Determine the [X, Y] coordinate at the center of the cell enclosing the given text.  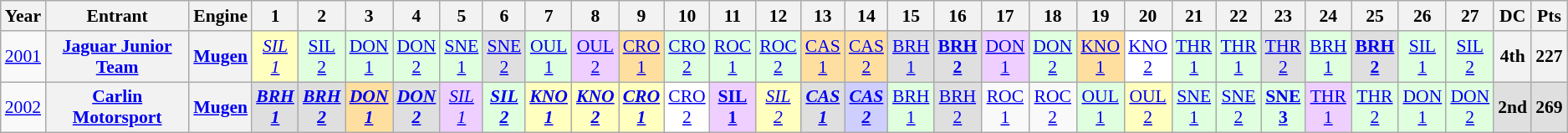
18 [1052, 16]
10 [687, 16]
14 [866, 16]
17 [1005, 16]
25 [1375, 16]
269 [1549, 107]
19 [1101, 16]
23 [1283, 16]
27 [1470, 16]
227 [1549, 57]
15 [912, 16]
Carlin Motorsport [117, 107]
3 [370, 16]
20 [1147, 16]
DC [1512, 16]
24 [1328, 16]
22 [1238, 16]
4 [416, 16]
26 [1422, 16]
12 [778, 16]
Entrant [117, 16]
Year [23, 16]
Jaguar Junior Team [117, 57]
2001 [23, 57]
8 [595, 16]
2 [322, 16]
1 [275, 16]
6 [503, 16]
4th [1512, 57]
7 [549, 16]
16 [957, 16]
Pts [1549, 16]
21 [1194, 16]
5 [462, 16]
13 [823, 16]
2002 [23, 107]
2nd [1512, 107]
Engine [221, 16]
11 [733, 16]
9 [642, 16]
SNE3 [1283, 107]
